From the cell containing the given text, extract its center point as (X, Y) coordinate. 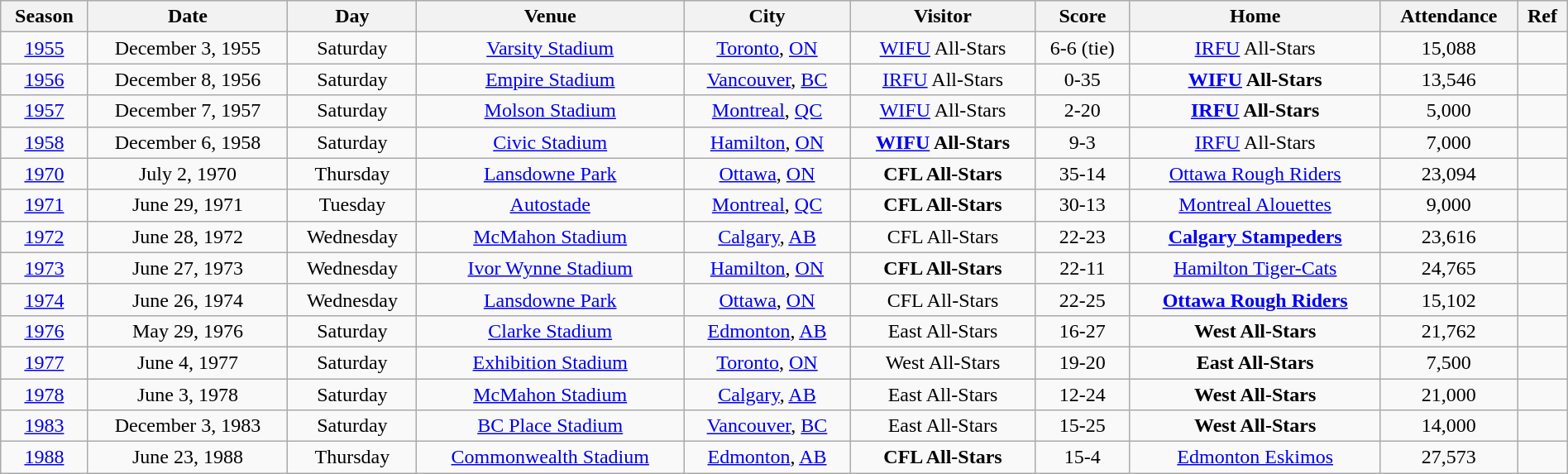
30-13 (1082, 205)
21,000 (1449, 395)
12-24 (1082, 395)
June 26, 1974 (188, 299)
21,762 (1449, 331)
Home (1255, 17)
July 2, 1970 (188, 174)
1977 (45, 362)
Date (188, 17)
June 23, 1988 (188, 457)
1974 (45, 299)
Hamilton Tiger-Cats (1255, 268)
1970 (45, 174)
December 8, 1956 (188, 79)
Venue (551, 17)
1972 (45, 237)
BC Place Stadium (551, 426)
15-25 (1082, 426)
June 4, 1977 (188, 362)
15,102 (1449, 299)
Score (1082, 17)
June 27, 1973 (188, 268)
Season (45, 17)
Ref (1543, 17)
15-4 (1082, 457)
December 7, 1957 (188, 111)
6-6 (tie) (1082, 48)
1971 (45, 205)
Molson Stadium (551, 111)
7,000 (1449, 142)
22-25 (1082, 299)
June 3, 1978 (188, 395)
Ivor Wynne Stadium (551, 268)
24,765 (1449, 268)
June 29, 1971 (188, 205)
Varsity Stadium (551, 48)
Montreal Alouettes (1255, 205)
13,546 (1449, 79)
16-27 (1082, 331)
December 3, 1983 (188, 426)
2-20 (1082, 111)
1956 (45, 79)
35-14 (1082, 174)
1978 (45, 395)
19-20 (1082, 362)
City (767, 17)
Clarke Stadium (551, 331)
Attendance (1449, 17)
1957 (45, 111)
Edmonton Eskimos (1255, 457)
27,573 (1449, 457)
Empire Stadium (551, 79)
0-35 (1082, 79)
1976 (45, 331)
June 28, 1972 (188, 237)
Exhibition Stadium (551, 362)
1973 (45, 268)
1958 (45, 142)
December 6, 1958 (188, 142)
Calgary Stampeders (1255, 237)
22-11 (1082, 268)
Autostade (551, 205)
9-3 (1082, 142)
May 29, 1976 (188, 331)
23,094 (1449, 174)
1988 (45, 457)
22-23 (1082, 237)
December 3, 1955 (188, 48)
Commonwealth Stadium (551, 457)
5,000 (1449, 111)
Tuesday (352, 205)
Visitor (943, 17)
15,088 (1449, 48)
23,616 (1449, 237)
1955 (45, 48)
9,000 (1449, 205)
14,000 (1449, 426)
Day (352, 17)
1983 (45, 426)
7,500 (1449, 362)
Civic Stadium (551, 142)
